Capture the cell that displays the provided text and extract its (X, Y) central coordinate. 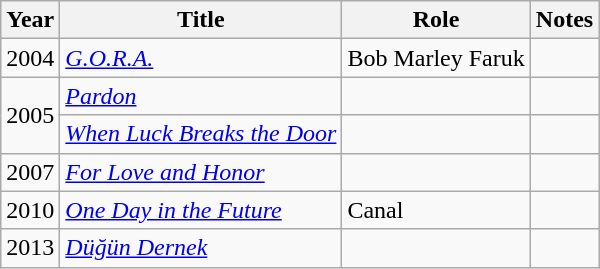
Pardon (201, 96)
One Day in the Future (201, 210)
Canal (436, 210)
Bob Marley Faruk (436, 58)
2005 (30, 115)
2010 (30, 210)
When Luck Breaks the Door (201, 134)
Title (201, 20)
G.O.R.A. (201, 58)
Role (436, 20)
2004 (30, 58)
Notes (564, 20)
For Love and Honor (201, 172)
2007 (30, 172)
Year (30, 20)
2013 (30, 248)
Düğün Dernek (201, 248)
